For the text-containing cell, return its midpoint in (X, Y) coordinate format. 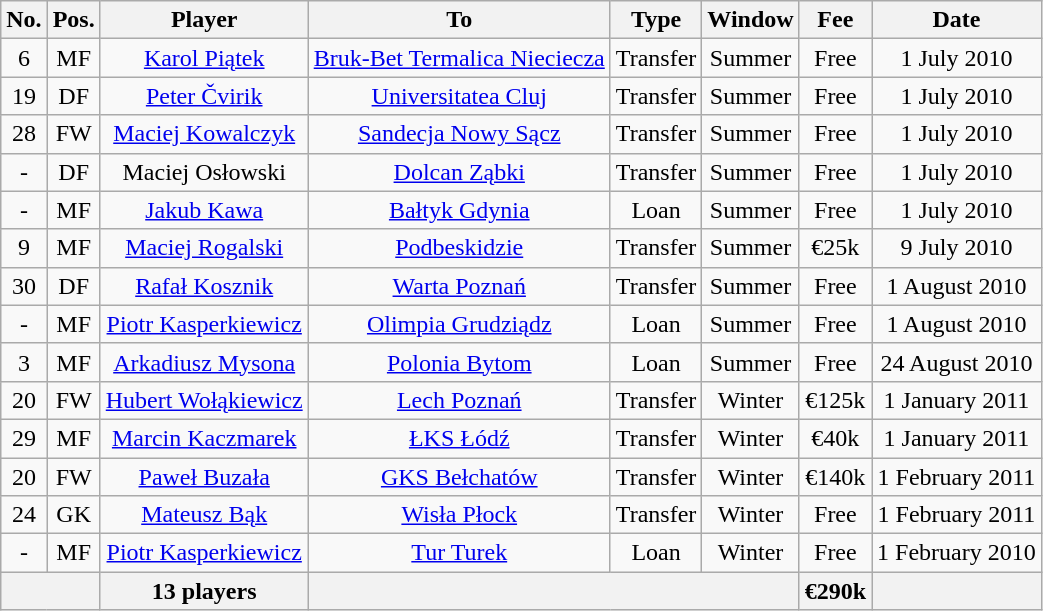
Wisła Płock (459, 515)
Maciej Rogalski (204, 248)
Paweł Buzała (204, 477)
29 (24, 438)
Arkadiusz Mysona (204, 362)
13 players (204, 591)
GKS Bełchatów (459, 477)
Universitatea Cluj (459, 96)
Sandecja Nowy Sącz (459, 134)
9 (24, 248)
Peter Čvirik (204, 96)
Polonia Bytom (459, 362)
€25k (835, 248)
Mateusz Bąk (204, 515)
9 July 2010 (957, 248)
Bruk-Bet Termalica Nieciecza (459, 58)
Pos. (74, 20)
Podbeskidzie (459, 248)
ŁKS Łódź (459, 438)
€125k (835, 400)
€290k (835, 591)
Hubert Wołąkiewicz (204, 400)
Lech Poznań (459, 400)
28 (24, 134)
Jakub Kawa (204, 210)
30 (24, 286)
Marcin Kaczmarek (204, 438)
Rafał Kosznik (204, 286)
3 (24, 362)
GK (74, 515)
Fee (835, 20)
Olimpia Grudziądz (459, 324)
6 (24, 58)
1 February 2010 (957, 553)
No. (24, 20)
Dolcan Ząbki (459, 172)
Type (656, 20)
Window (750, 20)
Karol Piątek (204, 58)
€40k (835, 438)
€140k (835, 477)
24 (24, 515)
Warta Poznań (459, 286)
Date (957, 20)
24 August 2010 (957, 362)
Tur Turek (459, 553)
Maciej Kowalczyk (204, 134)
To (459, 20)
19 (24, 96)
Bałtyk Gdynia (459, 210)
Maciej Osłowski (204, 172)
Player (204, 20)
